Provide the [X, Y] coordinate of the cell's center where the given text is located.  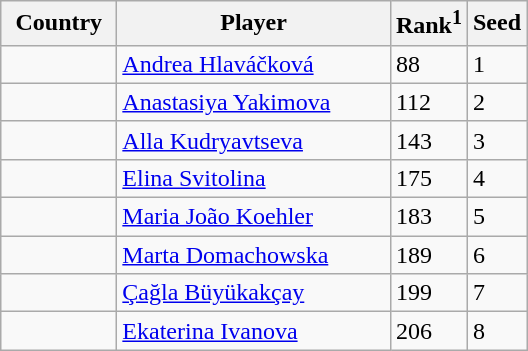
Maria João Koehler [254, 217]
Marta Domachowska [254, 255]
199 [428, 293]
Ekaterina Ivanova [254, 331]
1 [496, 64]
7 [496, 293]
6 [496, 255]
206 [428, 331]
143 [428, 140]
2 [496, 102]
Anastasiya Yakimova [254, 102]
Rank1 [428, 24]
Seed [496, 24]
3 [496, 140]
Çağla Büyükakçay [254, 293]
5 [496, 217]
4 [496, 178]
Andrea Hlaváčková [254, 64]
Country [59, 24]
183 [428, 217]
175 [428, 178]
189 [428, 255]
Elina Svitolina [254, 178]
88 [428, 64]
8 [496, 331]
112 [428, 102]
Player [254, 24]
Alla Kudryavtseva [254, 140]
